Identify which cell holds the provided text, then report its (X, Y) central coordinate. 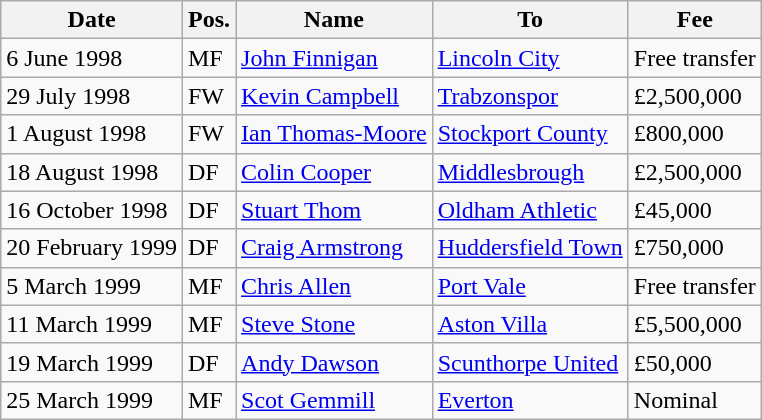
Aston Villa (530, 324)
To (530, 20)
Stuart Thom (334, 210)
29 July 1998 (92, 96)
16 October 1998 (92, 210)
Nominal (694, 400)
Kevin Campbell (334, 96)
Huddersfield Town (530, 248)
Colin Cooper (334, 172)
£45,000 (694, 210)
Pos. (208, 20)
19 March 1999 (92, 362)
Date (92, 20)
Fee (694, 20)
Everton (530, 400)
Steve Stone (334, 324)
Name (334, 20)
Andy Dawson (334, 362)
£50,000 (694, 362)
20 February 1999 (92, 248)
£5,500,000 (694, 324)
Trabzonspor (530, 96)
Port Vale (530, 286)
£800,000 (694, 134)
Chris Allen (334, 286)
6 June 1998 (92, 58)
Stockport County (530, 134)
11 March 1999 (92, 324)
1 August 1998 (92, 134)
25 March 1999 (92, 400)
Oldham Athletic (530, 210)
18 August 1998 (92, 172)
Lincoln City (530, 58)
Middlesbrough (530, 172)
Scot Gemmill (334, 400)
Craig Armstrong (334, 248)
John Finnigan (334, 58)
5 March 1999 (92, 286)
Scunthorpe United (530, 362)
Ian Thomas-Moore (334, 134)
£750,000 (694, 248)
